Return [X, Y] of the center of cell containing provided text 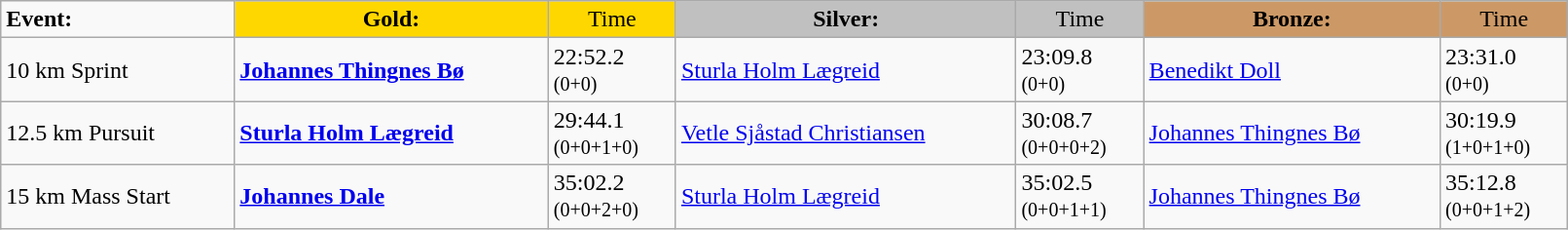
Benedikt Doll [1292, 70]
12.5 km Pursuit [118, 133]
23:09.8(0+0) [1080, 70]
15 km Mass Start [118, 197]
35:02.2(0+0+2+0) [611, 197]
Vetle Sjåstad Christiansen [846, 133]
Gold: [391, 19]
Event: [118, 19]
35:12.8(0+0+1+2) [1505, 197]
Silver: [846, 19]
Bronze: [1292, 19]
10 km Sprint [118, 70]
22:52.2(0+0) [611, 70]
30:08.7(0+0+0+2) [1080, 133]
35:02.5(0+0+1+1) [1080, 197]
30:19.9(1+0+1+0) [1505, 133]
Johannes Dale [391, 197]
23:31.0(0+0) [1505, 70]
29:44.1(0+0+1+0) [611, 133]
